Identify which cell holds the provided text, then report its (X, Y) central coordinate. 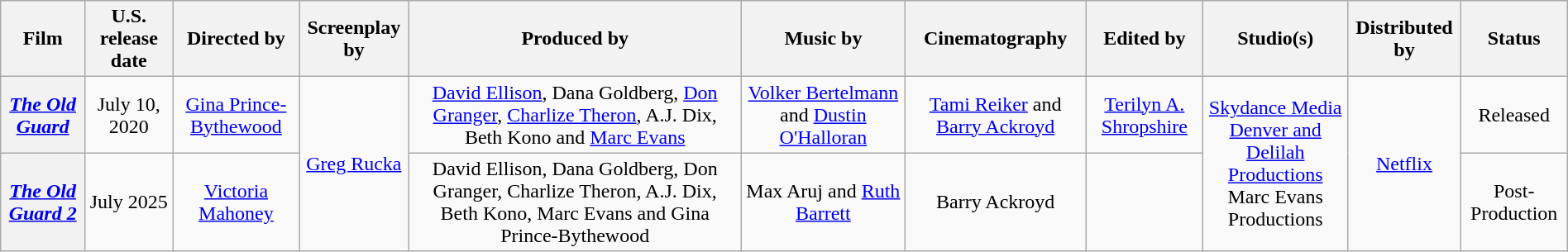
U.S. release date (129, 39)
Skydance MediaDenver and Delilah ProductionsMarc Evans Productions (1275, 164)
Produced by (576, 39)
David Ellison, Dana Goldberg, Don Granger, Charlize Theron, A.J. Dix, Beth Kono and Marc Evans (576, 115)
The Old Guard 2 (43, 202)
July 10, 2020 (129, 115)
July 2025 (129, 202)
Studio(s) (1275, 39)
Cinematography (996, 39)
Tami Reiker and Barry Ackroyd (996, 115)
Terilyn A. Shropshire (1145, 115)
Max Aruj and Ruth Barrett (824, 202)
The Old Guard (43, 115)
Netflix (1404, 164)
Gina Prince-Bythewood (237, 115)
Music by (824, 39)
Released (1513, 115)
Volker Bertelmann and Dustin O'Halloran (824, 115)
Screenplay by (354, 39)
Distributed by (1404, 39)
Victoria Mahoney (237, 202)
Directed by (237, 39)
Barry Ackroyd (996, 202)
Post-Production (1513, 202)
David Ellison, Dana Goldberg, Don Granger, Charlize Theron, A.J. Dix, Beth Kono, Marc Evans and Gina Prince-Bythewood (576, 202)
Status (1513, 39)
Edited by (1145, 39)
Film (43, 39)
Greg Rucka (354, 164)
